Extract the [X, Y] coordinate from the center of the cell holding the provided text.  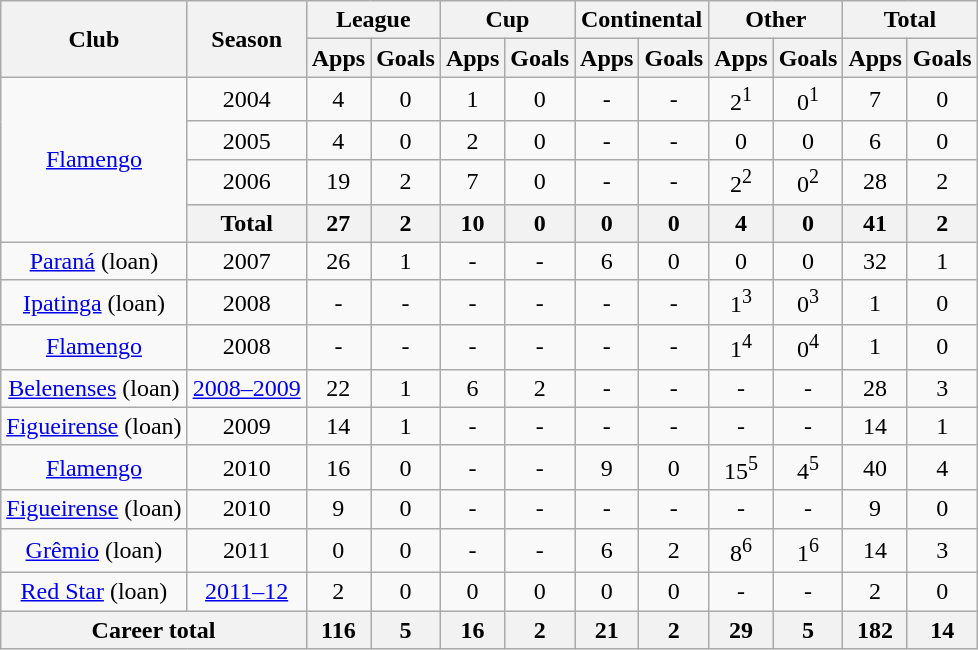
155 [741, 468]
13 [741, 302]
League [373, 20]
182 [875, 630]
19 [338, 182]
2011–12 [246, 592]
2011 [246, 550]
Paraná (loan) [94, 261]
116 [338, 630]
2007 [246, 261]
27 [338, 223]
Red Star (loan) [94, 592]
Club [94, 39]
Other [776, 20]
10 [472, 223]
Belenenses (loan) [94, 388]
86 [741, 550]
Career total [154, 630]
04 [808, 348]
45 [808, 468]
Ipatinga (loan) [94, 302]
02 [808, 182]
01 [808, 100]
29 [741, 630]
03 [808, 302]
41 [875, 223]
40 [875, 468]
2004 [246, 100]
2008–2009 [246, 388]
Grêmio (loan) [94, 550]
26 [338, 261]
Cup [507, 20]
Continental [642, 20]
Season [246, 39]
2005 [246, 140]
2006 [246, 182]
32 [875, 261]
2009 [246, 426]
